Find where the given text appears and provide that cell's center as [X, Y] coordinate. 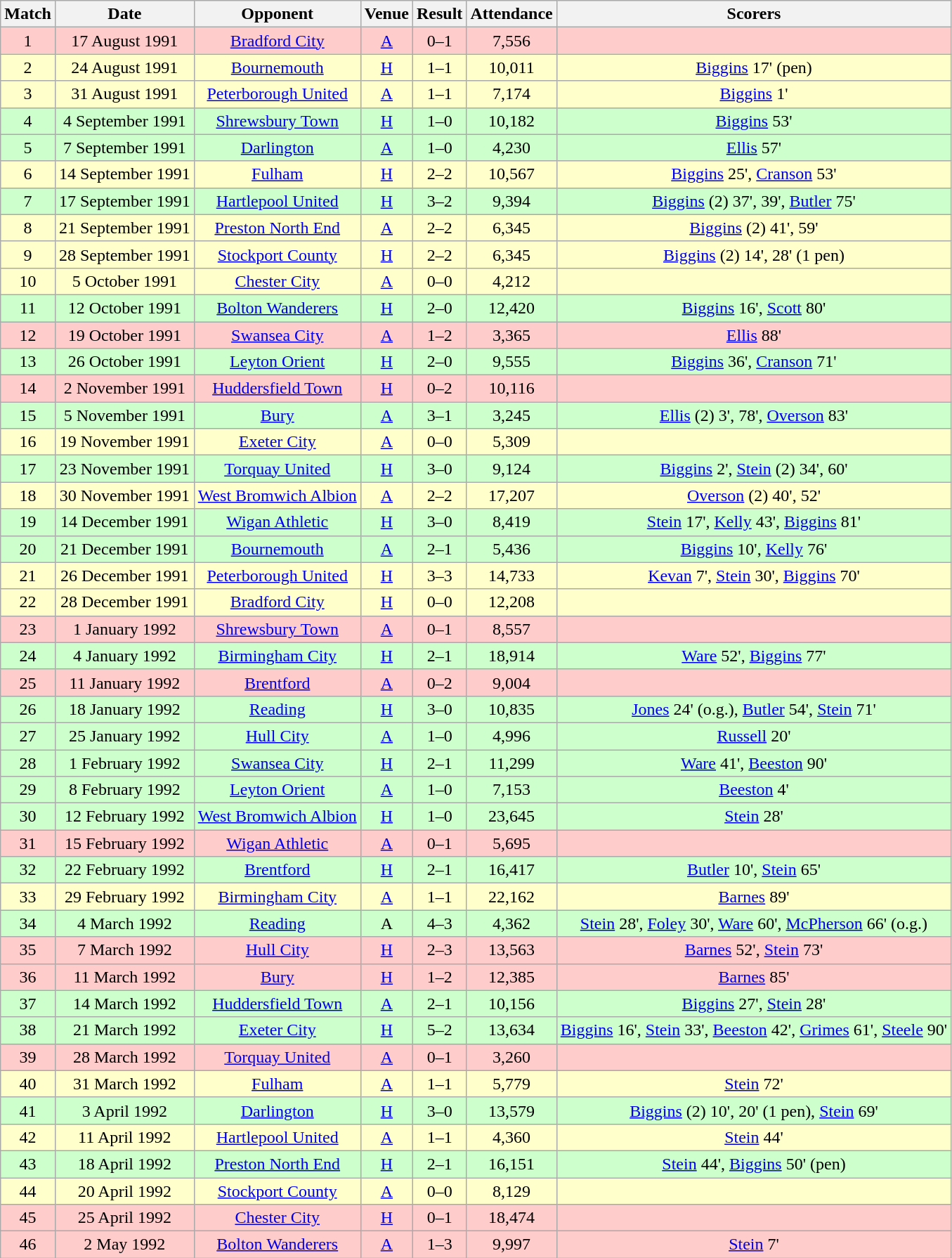
7 [28, 201]
Biggins (2) 37', 39', Butler 75' [753, 201]
3–1 [439, 415]
39 [28, 1057]
15 [28, 415]
16,417 [511, 870]
19 November 1991 [124, 442]
Stein 44', Biggins 50' (pen) [753, 1164]
5 [28, 148]
7,556 [511, 41]
18,474 [511, 1218]
30 [28, 817]
1 [28, 41]
7 March 1992 [124, 950]
13 [28, 362]
28 December 1991 [124, 602]
Beeston 4' [753, 790]
37 [28, 1004]
Opponent [277, 14]
1 January 1992 [124, 629]
3–3 [439, 576]
13,563 [511, 950]
16 [28, 442]
44 [28, 1191]
22 February 1992 [124, 870]
22,162 [511, 897]
Scorers [753, 14]
28 [28, 763]
23 [28, 629]
Overson (2) 40', 52' [753, 495]
3 April 1992 [124, 1110]
22 [28, 602]
2 [28, 67]
8,557 [511, 629]
Biggins 53' [753, 121]
2 May 1992 [124, 1245]
12 October 1991 [124, 308]
14 December 1991 [124, 522]
3–2 [439, 201]
28 March 1992 [124, 1057]
Ware 52', Biggins 77' [753, 656]
Match [28, 14]
9,555 [511, 362]
Biggins (2) 14', 28' (1 pen) [753, 254]
4,230 [511, 148]
9,997 [511, 1245]
4–3 [439, 923]
Ellis 57' [753, 148]
43 [28, 1164]
5,436 [511, 549]
9 [28, 254]
3,245 [511, 415]
17 August 1991 [124, 41]
4 [28, 121]
40 [28, 1084]
36 [28, 977]
Kevan 7', Stein 30', Biggins 70' [753, 576]
14 March 1992 [124, 1004]
11 [28, 308]
Biggins 17' (pen) [753, 67]
31 August 1991 [124, 94]
5,779 [511, 1084]
17 September 1991 [124, 201]
24 [28, 656]
34 [28, 923]
11 April 1992 [124, 1137]
Biggins (2) 10', 20' (1 pen), Stein 69' [753, 1110]
13,634 [511, 1030]
Biggins 16', Stein 33', Beeston 42', Grimes 61', Steele 90' [753, 1030]
Barnes 85' [753, 977]
25 January 1992 [124, 736]
Ware 41', Beeston 90' [753, 763]
31 March 1992 [124, 1084]
21 September 1991 [124, 228]
7,174 [511, 94]
14,733 [511, 576]
30 November 1991 [124, 495]
27 [28, 736]
5 October 1991 [124, 281]
Barnes 52', Stein 73' [753, 950]
16,151 [511, 1164]
18 January 1992 [124, 709]
Butler 10', Stein 65' [753, 870]
10,567 [511, 174]
10,835 [511, 709]
19 [28, 522]
18 April 1992 [124, 1164]
Biggins 25', Cranson 53' [753, 174]
10 [28, 281]
2–3 [439, 950]
Biggins 2', Stein (2) 34', 60' [753, 469]
Biggins 27', Stein 28' [753, 1004]
5,309 [511, 442]
5,695 [511, 843]
Ellis (2) 3', 78', Overson 83' [753, 415]
17 [28, 469]
14 September 1991 [124, 174]
15 February 1992 [124, 843]
9,124 [511, 469]
2 November 1991 [124, 389]
4,996 [511, 736]
33 [28, 897]
3,260 [511, 1057]
25 April 1992 [124, 1218]
21 [28, 576]
Biggins 1' [753, 94]
9,004 [511, 682]
18 [28, 495]
7 September 1991 [124, 148]
23 November 1991 [124, 469]
12,385 [511, 977]
Stein 17', Kelly 43', Biggins 81' [753, 522]
46 [28, 1245]
35 [28, 950]
29 [28, 790]
28 September 1991 [124, 254]
19 October 1991 [124, 335]
Venue [386, 14]
5–2 [439, 1030]
Biggins (2) 41', 59' [753, 228]
Biggins 10', Kelly 76' [753, 549]
13,579 [511, 1110]
21 December 1991 [124, 549]
25 [28, 682]
Stein 28' [753, 817]
Russell 20' [753, 736]
24 August 1991 [124, 67]
10,182 [511, 121]
45 [28, 1218]
5 November 1991 [124, 415]
26 October 1991 [124, 362]
10,156 [511, 1004]
Ellis 88' [753, 335]
4,212 [511, 281]
Stein 7' [753, 1245]
4,362 [511, 923]
8,129 [511, 1191]
38 [28, 1030]
Stein 44' [753, 1137]
Barnes 89' [753, 897]
20 [28, 549]
Biggins 16', Scott 80' [753, 308]
Attendance [511, 14]
Stein 28', Foley 30', Ware 60', McPherson 66' (o.g.) [753, 923]
14 [28, 389]
31 [28, 843]
4,360 [511, 1137]
7,153 [511, 790]
26 December 1991 [124, 576]
42 [28, 1137]
9,394 [511, 201]
12,420 [511, 308]
12 [28, 335]
10,011 [511, 67]
12 February 1992 [124, 817]
17,207 [511, 495]
Biggins 36', Cranson 71' [753, 362]
Stein 72' [753, 1084]
11 March 1992 [124, 977]
Jones 24' (o.g.), Butler 54', Stein 71' [753, 709]
8,419 [511, 522]
1 February 1992 [124, 763]
8 February 1992 [124, 790]
23,645 [511, 817]
4 March 1992 [124, 923]
Result [439, 14]
41 [28, 1110]
4 January 1992 [124, 656]
21 March 1992 [124, 1030]
3 [28, 94]
18,914 [511, 656]
11 January 1992 [124, 682]
10,116 [511, 389]
32 [28, 870]
4 September 1991 [124, 121]
1–3 [439, 1245]
3,365 [511, 335]
11,299 [511, 763]
29 February 1992 [124, 897]
8 [28, 228]
20 April 1992 [124, 1191]
26 [28, 709]
12,208 [511, 602]
Date [124, 14]
6 [28, 174]
